Identify which cell holds the provided text, then report its (X, Y) central coordinate. 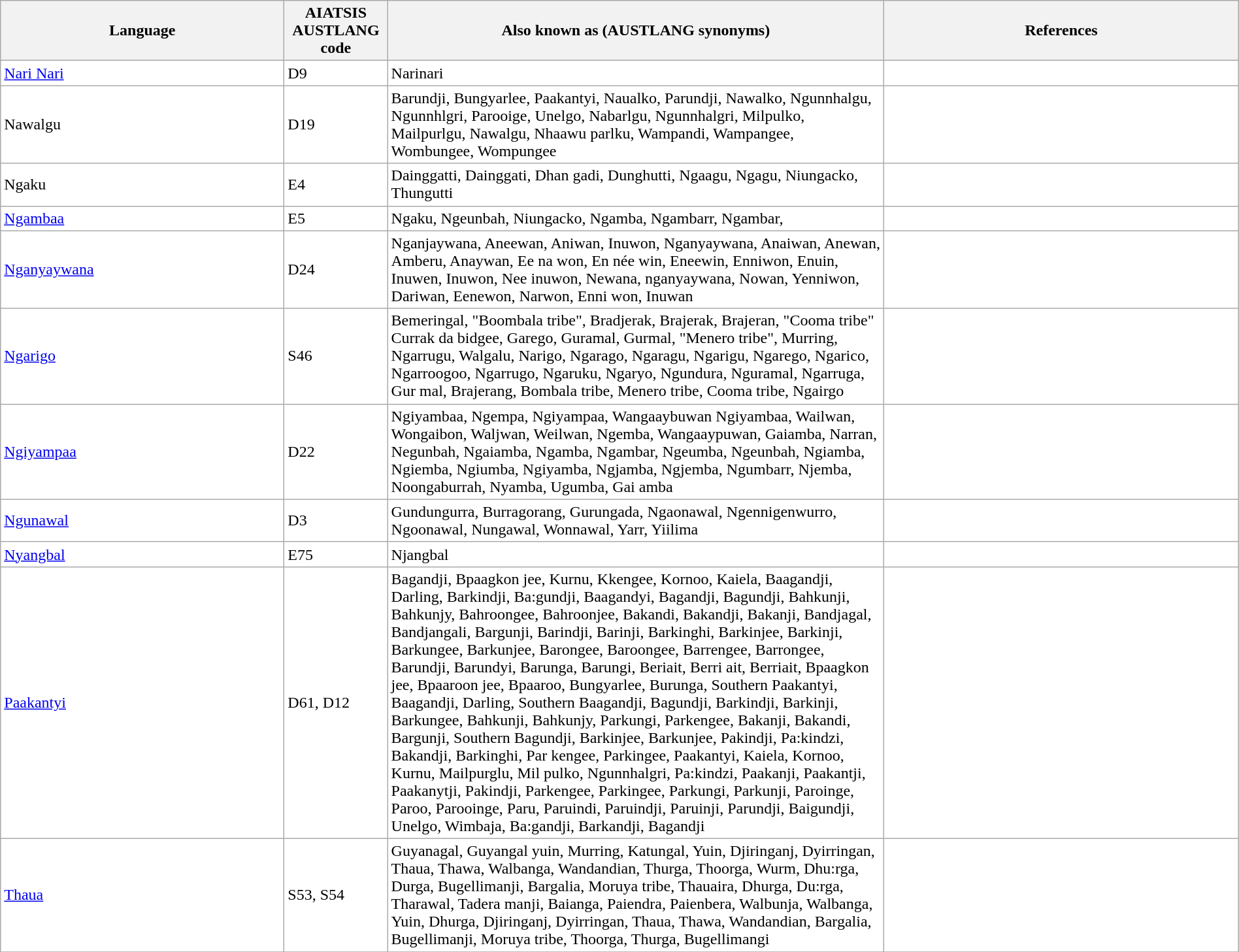
References (1061, 31)
Also known as (AUSTLANG synonyms) (636, 31)
D22 (336, 451)
Thaua (142, 895)
Nganyaywana (142, 269)
D24 (336, 269)
Ngaku, Ngeunbah, Niungacko, Ngamba, Ngambarr, Ngambar, (636, 218)
Ngaku (142, 184)
D19 (336, 124)
Ngiyampaa (142, 451)
E5 (336, 218)
Gundungurra, Burragorang, Gurungada, Ngaonawal, Ngennigenwurro, Ngoonawal, Nungawal, Wonnawal, Yarr, Yiilima (636, 520)
S53, S54 (336, 895)
Language (142, 31)
D61, D12 (336, 702)
Nari Nari (142, 73)
Ngambaa (142, 218)
E4 (336, 184)
Ngunawal (142, 520)
Narinari (636, 73)
Dainggatti, Dainggati, Dhan gadi, Dunghutti, Ngaagu, Ngagu, Niungacko, Thungutti (636, 184)
Nawalgu (142, 124)
Nyangbal (142, 554)
Njangbal (636, 554)
Paakantyi (142, 702)
D3 (336, 520)
D9 (336, 73)
S46 (336, 356)
Ngarigo (142, 356)
E75 (336, 554)
AIATSIS AUSTLANG code (336, 31)
